Output the [x, y] coordinate of the center of the cell containing the given text.  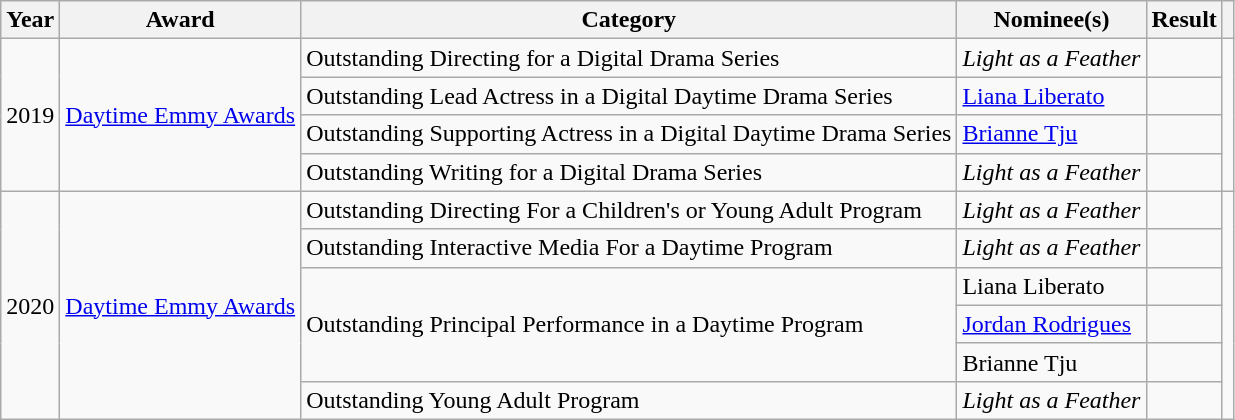
Outstanding Directing for a Digital Drama Series [629, 58]
Outstanding Writing for a Digital Drama Series [629, 172]
2020 [30, 305]
Nominee(s) [1052, 20]
Award [180, 20]
Category [629, 20]
Outstanding Principal Performance in a Daytime Program [629, 324]
Outstanding Interactive Media For a Daytime Program [629, 248]
Result [1184, 20]
Jordan Rodrigues [1052, 324]
2019 [30, 115]
Outstanding Directing For a Children's or Young Adult Program [629, 210]
Outstanding Young Adult Program [629, 400]
Year [30, 20]
Outstanding Lead Actress in a Digital Daytime Drama Series [629, 96]
Outstanding Supporting Actress in a Digital Daytime Drama Series [629, 134]
